Pinpoint the cell where the given text exists, returning its [X, Y] midpoint coordinate. 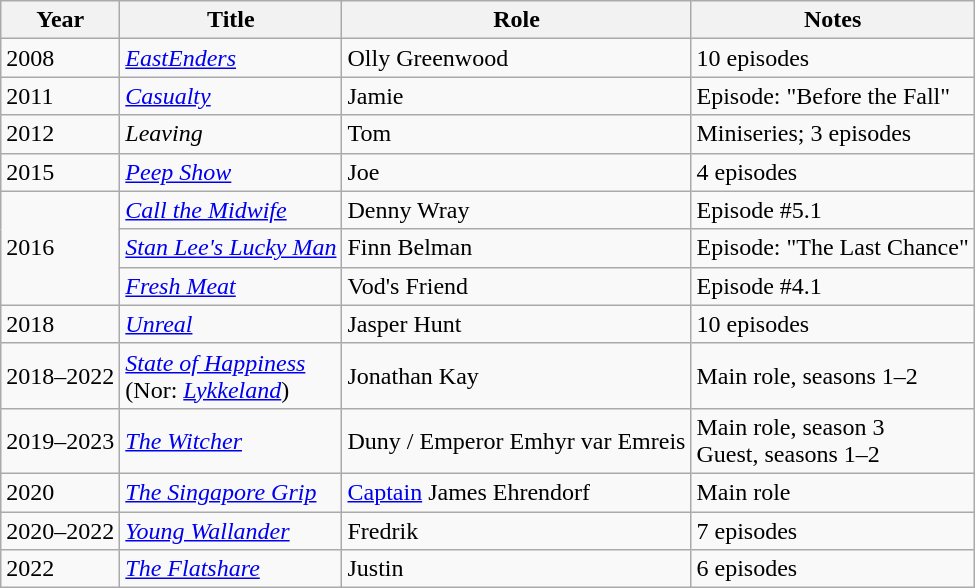
Denny Wray [516, 210]
Notes [832, 20]
Main role [832, 492]
6 episodes [832, 569]
Title [231, 20]
Episode #5.1 [832, 210]
The Flatshare [231, 569]
2011 [60, 96]
2012 [60, 134]
Episode #4.1 [832, 286]
Casualty [231, 96]
2020–2022 [60, 531]
Stan Lee's Lucky Man [231, 248]
Main role, seasons 1–2 [832, 376]
Main role, season 3Guest, seasons 1–2 [832, 440]
2020 [60, 492]
Peep Show [231, 172]
The Singapore Grip [231, 492]
Jonathan Kay [516, 376]
Olly Greenwood [516, 58]
Vod's Friend [516, 286]
Duny / Emperor Emhyr var Emreis [516, 440]
EastEnders [231, 58]
Episode: "The Last Chance" [832, 248]
2015 [60, 172]
Unreal [231, 324]
Joe [516, 172]
2022 [60, 569]
Episode: "Before the Fall" [832, 96]
Leaving [231, 134]
7 episodes [832, 531]
Jamie [516, 96]
2018–2022 [60, 376]
Tom [516, 134]
Finn Belman [516, 248]
2019–2023 [60, 440]
Miniseries; 3 episodes [832, 134]
The Witcher [231, 440]
Captain James Ehrendorf [516, 492]
State of Happiness(Nor: Lykkeland) [231, 376]
2016 [60, 248]
Fredrik [516, 531]
Role [516, 20]
Call the Midwife [231, 210]
4 episodes [832, 172]
Justin [516, 569]
2018 [60, 324]
Year [60, 20]
Fresh Meat [231, 286]
2008 [60, 58]
Young Wallander [231, 531]
Jasper Hunt [516, 324]
